Find where the given text appears and provide that cell's center as [x, y] coordinate. 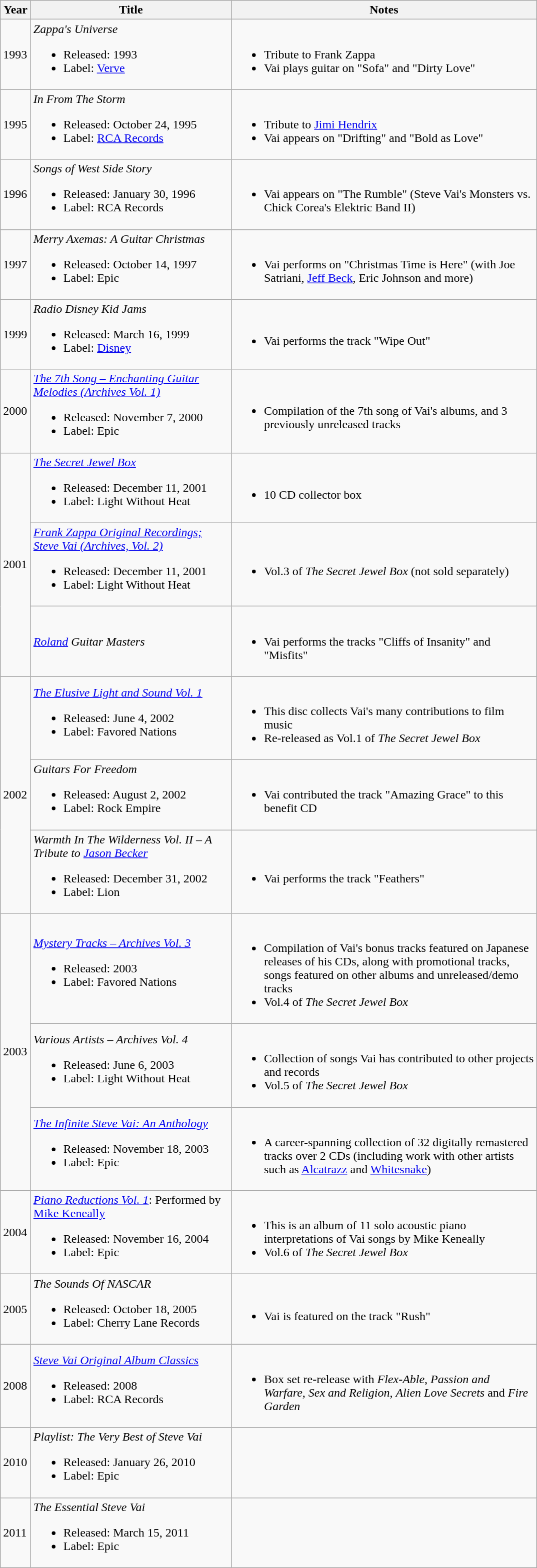
2000 [16, 411]
2005 [16, 1309]
Tribute to Frank ZappaVai plays guitar on "Sofa" and "Dirty Love" [384, 54]
Frank Zappa Original Recordings; Steve Vai (Archives, Vol. 2)Released: December 11, 2001Label: Light Without Heat [131, 565]
Vol.3 of The Secret Jewel Box (not sold separately) [384, 565]
Vai contributed the track "Amazing Grace" to this benefit CD [384, 794]
Collection of songs Vai has contributed to other projects and recordsVol.5 of The Secret Jewel Box [384, 1065]
10 CD collector box [384, 488]
1993 [16, 54]
Vai appears on "The Rumble" (Steve Vai's Monsters vs. Chick Corea's Elektric Band II) [384, 194]
Tribute to Jimi HendrixVai appears on "Drifting" and "Bold as Love" [384, 124]
This is an album of 11 solo acoustic piano interpretations of Vai songs by Mike KeneallyVol.6 of The Secret Jewel Box [384, 1232]
1997 [16, 264]
Merry Axemas: A Guitar ChristmasReleased: October 14, 1997Label: Epic [131, 264]
Vai performs the tracks "Cliffs of Insanity" and "Misfits" [384, 641]
Zappa's UniverseReleased: 1993Label: Verve [131, 54]
2008 [16, 1386]
1995 [16, 124]
Guitars For FreedomReleased: August 2, 2002Label: Rock Empire [131, 794]
The Sounds Of NASCARReleased: October 18, 2005Label: Cherry Lane Records [131, 1309]
1996 [16, 194]
In From The StormReleased: October 24, 1995Label: RCA Records [131, 124]
Piano Reductions Vol. 1: Performed by Mike KeneallyReleased: November 16, 2004Label: Epic [131, 1232]
Year [16, 10]
Vai performs the track "Feathers" [384, 871]
The Infinite Steve Vai: An AnthologyReleased: November 18, 2003Label: Epic [131, 1149]
Notes [384, 10]
This disc collects Vai's many contributions to film musicRe-released as Vol.1 of The Secret Jewel Box [384, 718]
2004 [16, 1232]
Playlist: The Very Best of Steve VaiReleased: January 26, 2010Label: Epic [131, 1463]
Roland Guitar Masters [131, 641]
2011 [16, 1533]
The 7th Song – Enchanting Guitar Melodies (Archives Vol. 1)Released: November 7, 2000Label: Epic [131, 411]
Vai performs on "Christmas Time is Here" (with Joe Satriani, Jeff Beck, Eric Johnson and more) [384, 264]
Vai is featured on the track "Rush" [384, 1309]
Radio Disney Kid JamsReleased: March 16, 1999Label: Disney [131, 334]
Songs of West Side StoryReleased: January 30, 1996Label: RCA Records [131, 194]
2003 [16, 1052]
Compilation of the 7th song of Vai's albums, and 3 previously unreleased tracks [384, 411]
Warmth In The Wilderness Vol. II – A Tribute to Jason BeckerReleased: December 31, 2002Label: Lion [131, 871]
Various Artists – Archives Vol. 4Released: June 6, 2003Label: Light Without Heat [131, 1065]
The Secret Jewel BoxReleased: December 11, 2001Label: Light Without Heat [131, 488]
1999 [16, 334]
Vai performs the track "Wipe Out" [384, 334]
The Essential Steve VaiReleased: March 15, 2011Label: Epic [131, 1533]
The Elusive Light and Sound Vol. 1Released: June 4, 2002Label: Favored Nations [131, 718]
Mystery Tracks – Archives Vol. 3Released: 2003Label: Favored Nations [131, 968]
Box set re-release with Flex-Able, Passion and Warfare, Sex and Religion, Alien Love Secrets and Fire Garden [384, 1386]
2001 [16, 565]
Steve Vai Original Album ClassicsReleased: 2008Label: RCA Records [131, 1386]
Title [131, 10]
2002 [16, 794]
2010 [16, 1463]
A career-spanning collection of 32 digitally remastered tracks over 2 CDs (including work with other artists such as Alcatrazz and Whitesnake) [384, 1149]
